Capture the cell that displays the provided text and extract its [x, y] central coordinate. 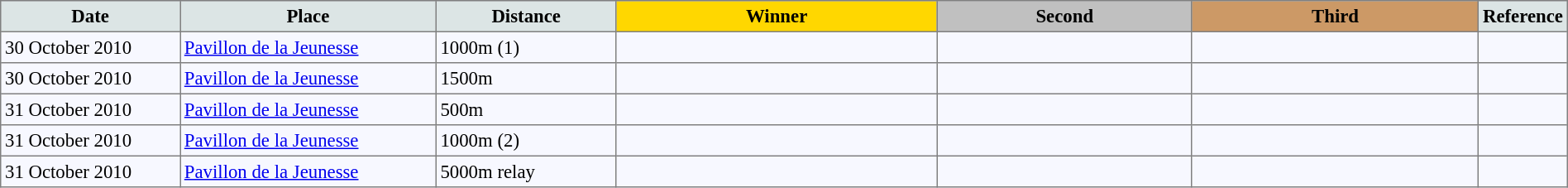
Third [1335, 17]
1000m (2) [526, 141]
1500m [526, 79]
Winner [777, 17]
Distance [526, 17]
Date [91, 17]
1000m (1) [526, 47]
5000m relay [526, 171]
500m [526, 109]
Second [1064, 17]
Place [308, 17]
Reference [1523, 17]
